Return the (x, y) coordinate for the center point of the cell that contains the specified text.  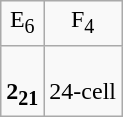
221 (22, 80)
E6 (22, 23)
24-cell (83, 80)
F4 (83, 23)
